Extract the [x, y] coordinate from the center of the cell holding the provided text.  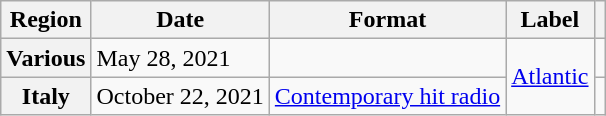
Date [180, 20]
Format [387, 20]
Atlantic [550, 77]
Region [46, 20]
Various [46, 58]
May 28, 2021 [180, 58]
Italy [46, 96]
October 22, 2021 [180, 96]
Contemporary hit radio [387, 96]
Label [550, 20]
